Scan for the cell matching the given text and deliver its (x, y) coordinate at center. 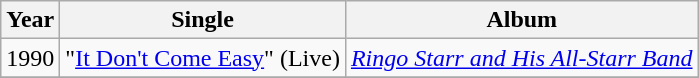
Single (203, 20)
"It Don't Come Easy" (Live) (203, 58)
Year (30, 20)
Ringo Starr and His All-Starr Band (522, 58)
1990 (30, 58)
Album (522, 20)
